Search for the cell housing the specified text and yield its (X, Y) center coordinate. 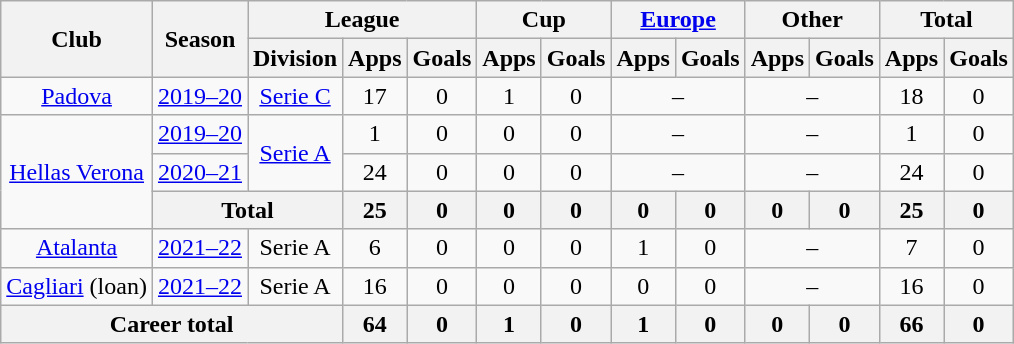
Division (296, 58)
6 (375, 248)
66 (911, 324)
18 (911, 96)
Cagliari (loan) (77, 286)
Serie C (296, 96)
17 (375, 96)
Cup (544, 20)
Europe (678, 20)
64 (375, 324)
Padova (77, 96)
League (362, 20)
2020–21 (200, 172)
Other (812, 20)
Atalanta (77, 248)
Season (200, 39)
Club (77, 39)
Career total (172, 324)
Hellas Verona (77, 172)
7 (911, 248)
